Scan for the cell matching the given text and deliver its (X, Y) coordinate at center. 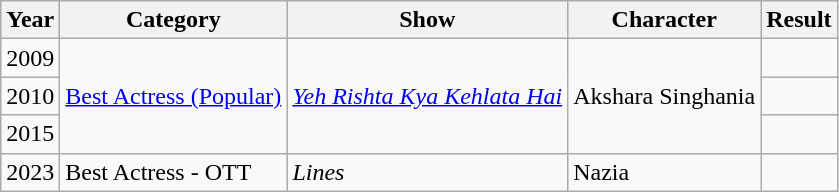
Category (174, 20)
Akshara Singhania (664, 96)
Nazia (664, 172)
2023 (30, 172)
Best Actress - OTT (174, 172)
Lines (428, 172)
2009 (30, 58)
Character (664, 20)
2015 (30, 134)
Result (799, 20)
2010 (30, 96)
Year (30, 20)
Best Actress (Popular) (174, 96)
Yeh Rishta Kya Kehlata Hai (428, 96)
Show (428, 20)
